Output the (x, y) coordinate of the center of the cell containing the given text.  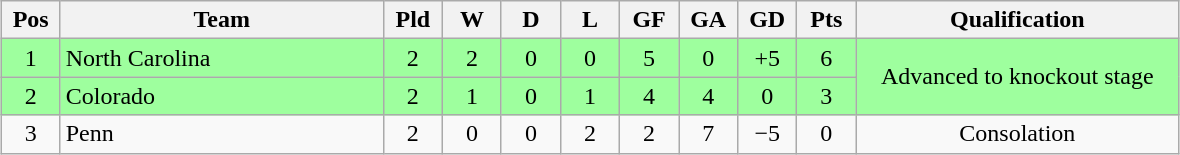
Penn (222, 134)
GD (768, 20)
Advanced to knockout stage (1018, 77)
+5 (768, 58)
D (530, 20)
7 (708, 134)
−5 (768, 134)
6 (826, 58)
Pld (412, 20)
Consolation (1018, 134)
Pts (826, 20)
Team (222, 20)
GF (650, 20)
Colorado (222, 96)
W (472, 20)
L (590, 20)
GA (708, 20)
5 (650, 58)
Qualification (1018, 20)
North Carolina (222, 58)
Pos (30, 20)
